Return the [X, Y] coordinate for the center point of the cell that contains the specified text.  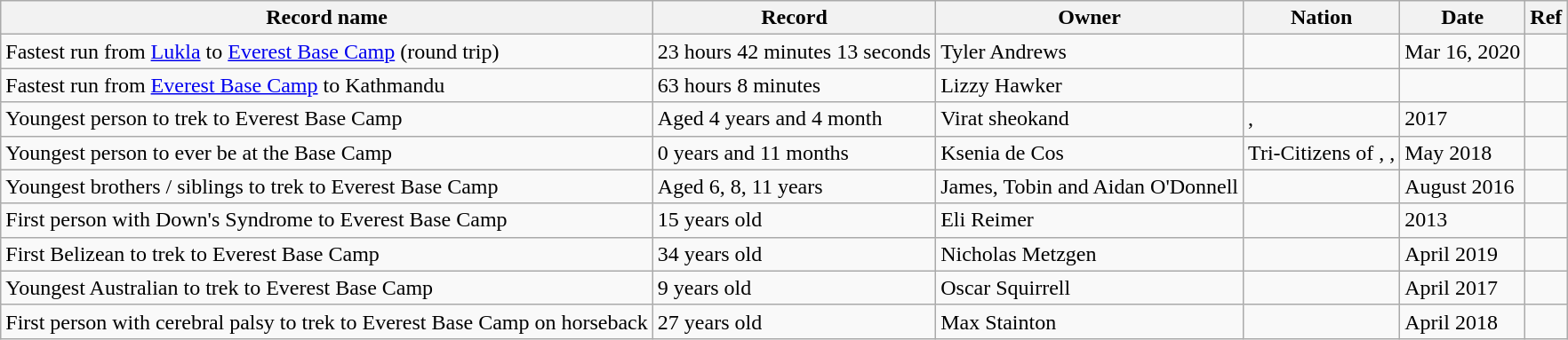
23 hours 42 minutes 13 seconds [794, 51]
Fastest run from Everest Base Camp to Kathmandu [327, 85]
63 hours 8 minutes [794, 85]
27 years old [794, 321]
34 years old [794, 254]
Nation [1322, 18]
First person with cerebral palsy to trek to Everest Base Camp on horseback [327, 321]
9 years old [794, 288]
Mar 16, 2020 [1463, 51]
Date [1463, 18]
Max Stainton [1090, 321]
Eli Reimer [1090, 220]
2013 [1463, 220]
August 2016 [1463, 186]
Aged 6, 8, 11 years [794, 186]
Youngest brothers / siblings to trek to Everest Base Camp [327, 186]
2017 [1463, 119]
Tri-Citizens of , , [1322, 153]
First Belizean to trek to Everest Base Camp [327, 254]
Tyler Andrews [1090, 51]
First person with Down's Syndrome to Everest Base Camp [327, 220]
Youngest Australian to trek to Everest Base Camp [327, 288]
Ksenia de Cos [1090, 153]
Oscar Squirrell [1090, 288]
Nicholas Metzgen [1090, 254]
Fastest run from Lukla to Everest Base Camp (round trip) [327, 51]
, [1322, 119]
May 2018 [1463, 153]
James, Tobin and Aidan O'Donnell [1090, 186]
15 years old [794, 220]
Ref [1547, 18]
Record name [327, 18]
Aged 4 years and 4 month [794, 119]
April 2017 [1463, 288]
Virat sheokand [1090, 119]
April 2018 [1463, 321]
Owner [1090, 18]
Youngest person to trek to Everest Base Camp [327, 119]
April 2019 [1463, 254]
Lizzy Hawker [1090, 85]
Record [794, 18]
0 years and 11 months [794, 153]
Youngest person to ever be at the Base Camp [327, 153]
